Pinpoint the cell where the given text exists, returning its [X, Y] midpoint coordinate. 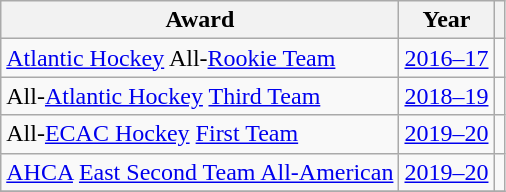
2018–19 [446, 96]
2016–17 [446, 58]
AHCA East Second Team All-American [200, 172]
All-ECAC Hockey First Team [200, 134]
Year [446, 20]
Award [200, 20]
Atlantic Hockey All-Rookie Team [200, 58]
All-Atlantic Hockey Third Team [200, 96]
